Extract the (x, y) coordinate from the center of the cell holding the provided text.  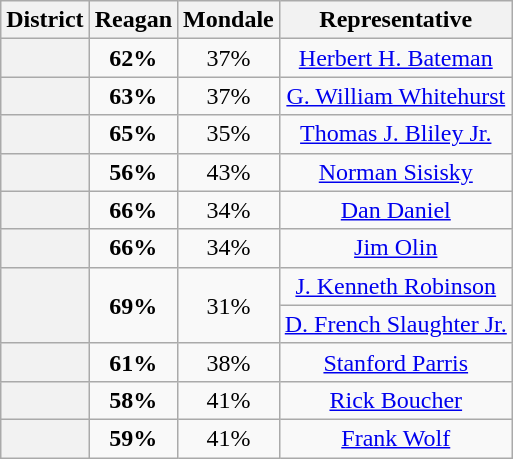
Norman Sisisky (396, 172)
59% (133, 438)
District (45, 20)
Herbert H. Bateman (396, 58)
31% (229, 305)
Rick Boucher (396, 400)
Mondale (229, 20)
56% (133, 172)
Representative (396, 20)
Jim Olin (396, 248)
65% (133, 134)
D. French Slaughter Jr. (396, 324)
Thomas J. Bliley Jr. (396, 134)
43% (229, 172)
38% (229, 362)
Reagan (133, 20)
61% (133, 362)
Dan Daniel (396, 210)
62% (133, 58)
69% (133, 305)
63% (133, 96)
Stanford Parris (396, 362)
G. William Whitehurst (396, 96)
58% (133, 400)
J. Kenneth Robinson (396, 286)
Frank Wolf (396, 438)
35% (229, 134)
